Capture the cell that displays the provided text and extract its (X, Y) central coordinate. 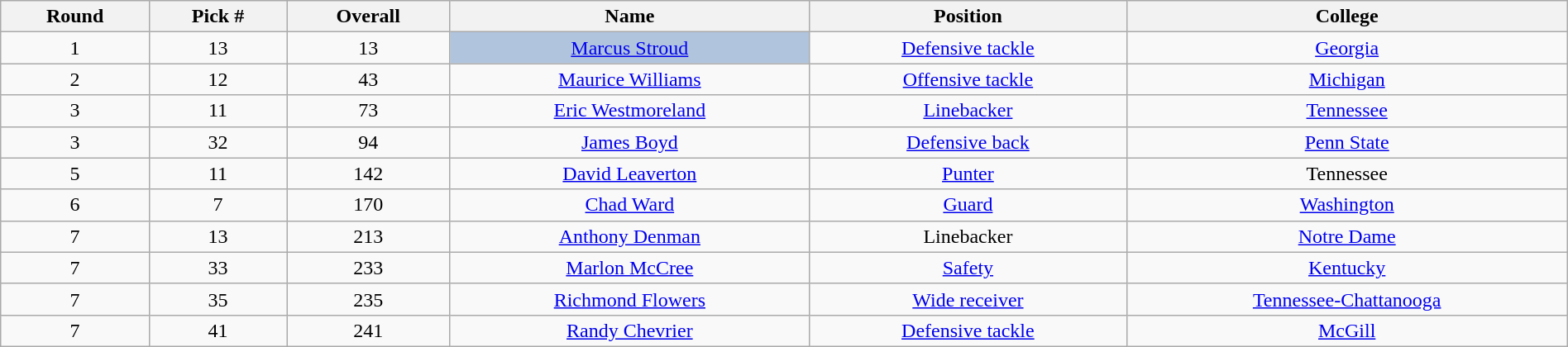
73 (369, 111)
5 (75, 173)
Richmond Flowers (630, 299)
Marcus Stroud (630, 48)
235 (369, 299)
Round (75, 17)
33 (218, 268)
Kentucky (1346, 268)
32 (218, 142)
David Leaverton (630, 173)
McGill (1346, 330)
241 (369, 330)
12 (218, 79)
Safety (968, 268)
94 (369, 142)
43 (369, 79)
41 (218, 330)
Penn State (1346, 142)
Pick # (218, 17)
Washington (1346, 205)
2 (75, 79)
Marlon McCree (630, 268)
Eric Westmoreland (630, 111)
213 (369, 236)
Maurice Williams (630, 79)
Chad Ward (630, 205)
142 (369, 173)
170 (369, 205)
Overall (369, 17)
Name (630, 17)
Georgia (1346, 48)
233 (369, 268)
35 (218, 299)
College (1346, 17)
6 (75, 205)
Notre Dame (1346, 236)
James Boyd (630, 142)
Position (968, 17)
Anthony Denman (630, 236)
Defensive back (968, 142)
Offensive tackle (968, 79)
1 (75, 48)
Michigan (1346, 79)
Tennessee-Chattanooga (1346, 299)
Punter (968, 173)
Guard (968, 205)
Wide receiver (968, 299)
Randy Chevrier (630, 330)
